Detect which cell encompasses the target text, then output its (x, y) center coordinate. 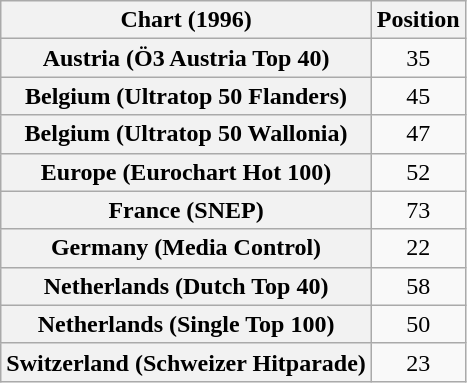
45 (418, 96)
58 (418, 286)
50 (418, 324)
Belgium (Ultratop 50 Wallonia) (186, 134)
Europe (Eurochart Hot 100) (186, 172)
Austria (Ö3 Austria Top 40) (186, 58)
47 (418, 134)
52 (418, 172)
Netherlands (Dutch Top 40) (186, 286)
35 (418, 58)
France (SNEP) (186, 210)
Belgium (Ultratop 50 Flanders) (186, 96)
23 (418, 362)
22 (418, 248)
73 (418, 210)
Switzerland (Schweizer Hitparade) (186, 362)
Netherlands (Single Top 100) (186, 324)
Position (418, 20)
Germany (Media Control) (186, 248)
Chart (1996) (186, 20)
